Extract the [x, y] coordinate from the center of the cell holding the provided text.  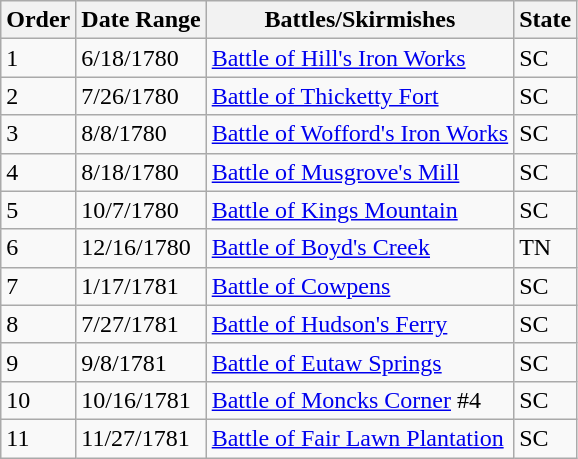
4 [38, 172]
9 [38, 362]
3 [38, 134]
8 [38, 324]
8/8/1780 [141, 134]
7 [38, 286]
Battle of Hill's Iron Works [360, 58]
2 [38, 96]
Battle of Moncks Corner #4 [360, 400]
8/18/1780 [141, 172]
10 [38, 400]
7/27/1781 [141, 324]
7/26/1780 [141, 96]
1/17/1781 [141, 286]
Battle of Musgrove's Mill [360, 172]
Battles/Skirmishes [360, 20]
Battle of Boyd's Creek [360, 248]
Battle of Wofford's Iron Works [360, 134]
Order [38, 20]
TN [546, 248]
6/18/1780 [141, 58]
10/7/1780 [141, 210]
11/27/1781 [141, 438]
Battle of Hudson's Ferry [360, 324]
1 [38, 58]
5 [38, 210]
Battle of Cowpens [360, 286]
Battle of Kings Mountain [360, 210]
Battle of Thicketty Fort [360, 96]
12/16/1780 [141, 248]
9/8/1781 [141, 362]
Battle of Fair Lawn Plantation [360, 438]
Date Range [141, 20]
State [546, 20]
6 [38, 248]
11 [38, 438]
Battle of Eutaw Springs [360, 362]
10/16/1781 [141, 400]
